Scan for the cell matching the given text and deliver its (X, Y) coordinate at center. 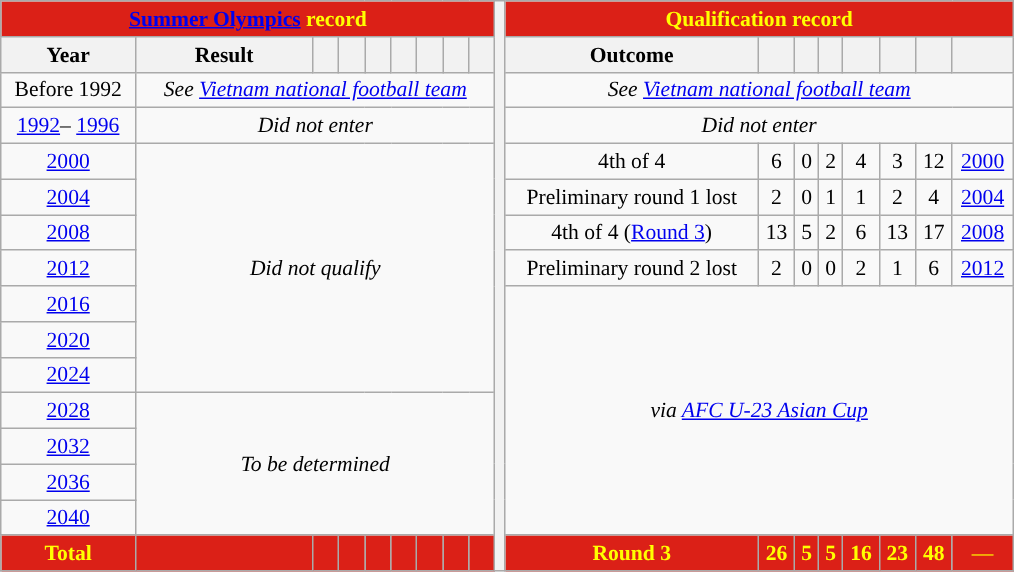
48 (934, 554)
Before 1992 (68, 90)
2040 (68, 518)
16 (861, 554)
via AFC U-23 Asian Cup (759, 410)
Round 3 (632, 554)
2036 (68, 482)
Summer Olympics record (248, 19)
3 (897, 162)
2024 (68, 375)
17 (934, 233)
1992– 1996 (68, 126)
Outcome (632, 55)
26 (776, 554)
Preliminary round 2 lost (632, 269)
Preliminary round 1 lost (632, 197)
Total (68, 554)
Result (224, 55)
12 (934, 162)
4th of 4 (632, 162)
Year (68, 55)
2032 (68, 447)
2028 (68, 411)
Qualification record (759, 19)
23 (897, 554)
2016 (68, 304)
To be determined (316, 464)
4th of 4 (Round 3) (632, 233)
Did not qualify (316, 268)
2020 (68, 340)
— (982, 554)
